Determine the [x, y] coordinate at the center of the cell enclosing the given text.  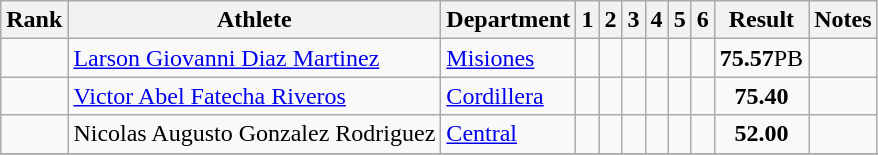
Athlete [254, 20]
6 [702, 20]
1 [588, 20]
Misiones [508, 58]
Department [508, 20]
Central [508, 134]
75.40 [761, 96]
Larson Giovanni Diaz Martinez [254, 58]
5 [680, 20]
75.57PB [761, 58]
2 [610, 20]
Victor Abel Fatecha Riveros [254, 96]
Rank [34, 20]
3 [634, 20]
Notes [843, 20]
Result [761, 20]
4 [656, 20]
Nicolas Augusto Gonzalez Rodriguez [254, 134]
Cordillera [508, 96]
52.00 [761, 134]
